Pinpoint the cell where the given text exists, returning its [x, y] midpoint coordinate. 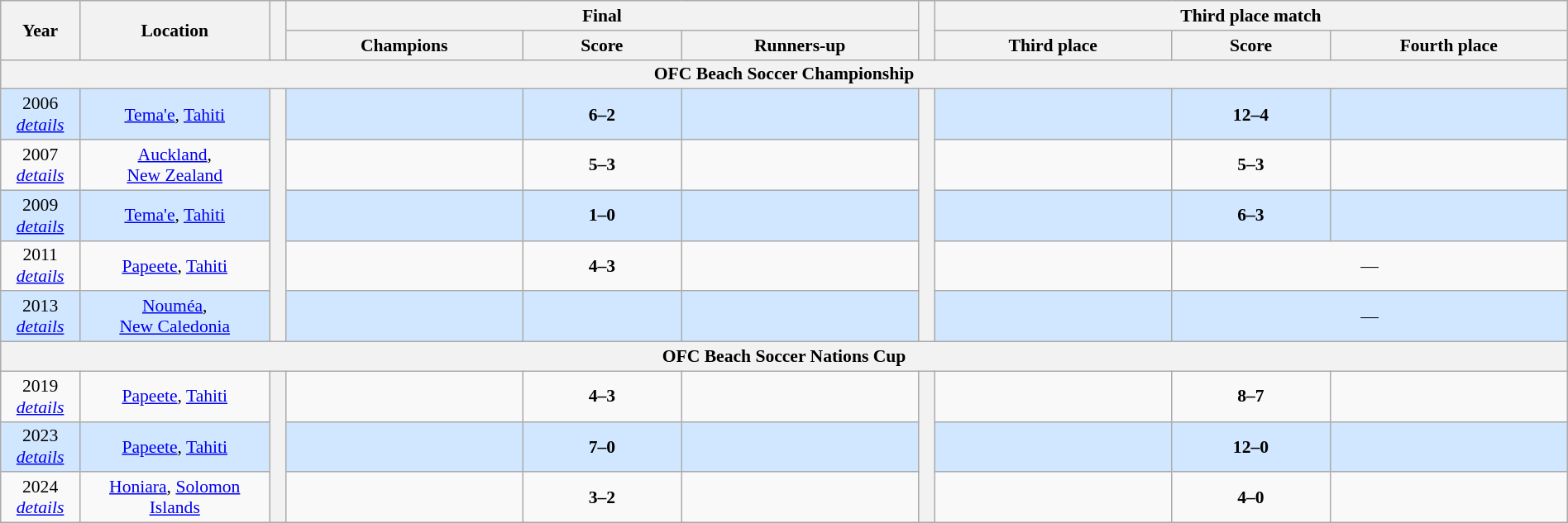
2013details [41, 317]
2023details [41, 446]
12–4 [1250, 114]
3–2 [602, 497]
Year [41, 30]
2019details [41, 397]
Runners-up [801, 45]
Auckland,New Zealand [174, 165]
Champions [404, 45]
Third place match [1251, 16]
OFC Beach Soccer Championship [784, 74]
12–0 [1250, 446]
6–3 [1250, 215]
Third place [1054, 45]
2009details [41, 215]
2006details [41, 114]
6–2 [602, 114]
Honiara, Solomon Islands [174, 497]
Location [174, 30]
4–0 [1250, 497]
2007details [41, 165]
2024details [41, 497]
7–0 [602, 446]
Nouméa,New Caledonia [174, 317]
8–7 [1250, 397]
2011details [41, 266]
Final [602, 16]
Fourth place [1449, 45]
1–0 [602, 215]
OFC Beach Soccer Nations Cup [784, 357]
